Detect which cell encompasses the target text, then output its [X, Y] center coordinate. 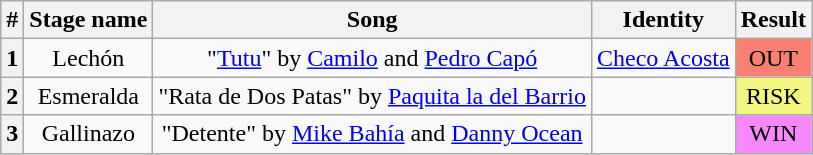
Identity [663, 20]
Stage name [88, 20]
OUT [773, 58]
2 [12, 96]
1 [12, 58]
Lechón [88, 58]
Checo Acosta [663, 58]
RISK [773, 96]
Result [773, 20]
3 [12, 134]
"Rata de Dos Patas" by Paquita la del Barrio [372, 96]
WIN [773, 134]
Gallinazo [88, 134]
"Detente" by Mike Bahía and Danny Ocean [372, 134]
Song [372, 20]
"Tutu" by Camilo and Pedro Capó [372, 58]
# [12, 20]
Esmeralda [88, 96]
